Detect which cell encompasses the target text, then output its [X, Y] center coordinate. 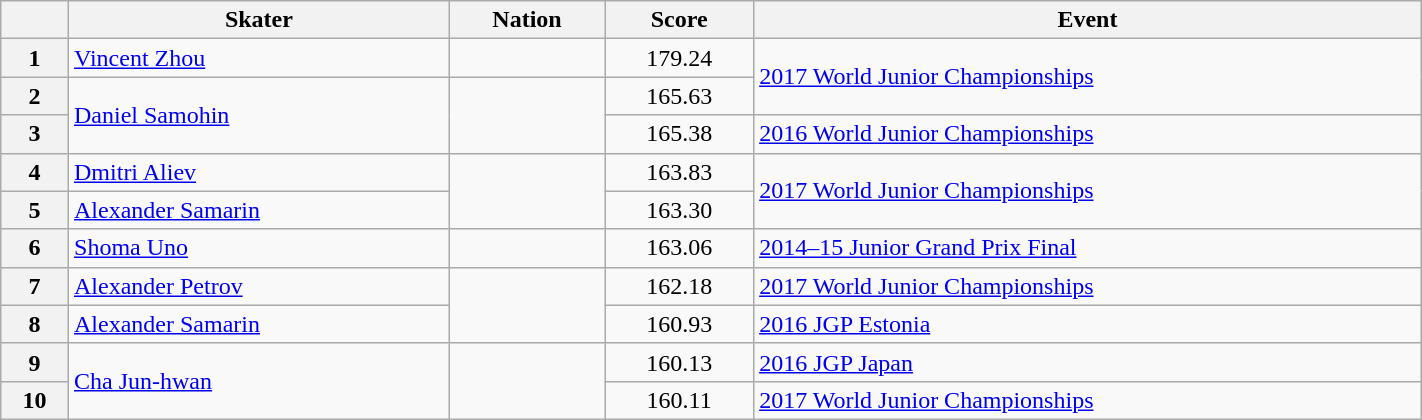
165.63 [680, 96]
9 [35, 362]
Skater [260, 20]
1 [35, 58]
Score [680, 20]
3 [35, 134]
163.30 [680, 210]
163.83 [680, 172]
4 [35, 172]
10 [35, 400]
Daniel Samohin [260, 115]
Nation [526, 20]
Shoma Uno [260, 248]
2016 World Junior Championships [1088, 134]
8 [35, 324]
179.24 [680, 58]
6 [35, 248]
160.11 [680, 400]
2 [35, 96]
Event [1088, 20]
165.38 [680, 134]
Cha Jun-hwan [260, 381]
Alexander Petrov [260, 286]
Vincent Zhou [260, 58]
160.13 [680, 362]
160.93 [680, 324]
2016 JGP Japan [1088, 362]
5 [35, 210]
2016 JGP Estonia [1088, 324]
7 [35, 286]
162.18 [680, 286]
163.06 [680, 248]
Dmitri Aliev [260, 172]
2014–15 Junior Grand Prix Final [1088, 248]
